Search for the cell housing the specified text and yield its [x, y] center coordinate. 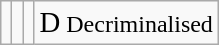
D Decriminalised [126, 23]
